Locate the cell with the specified text and output its [x, y] center coordinate. 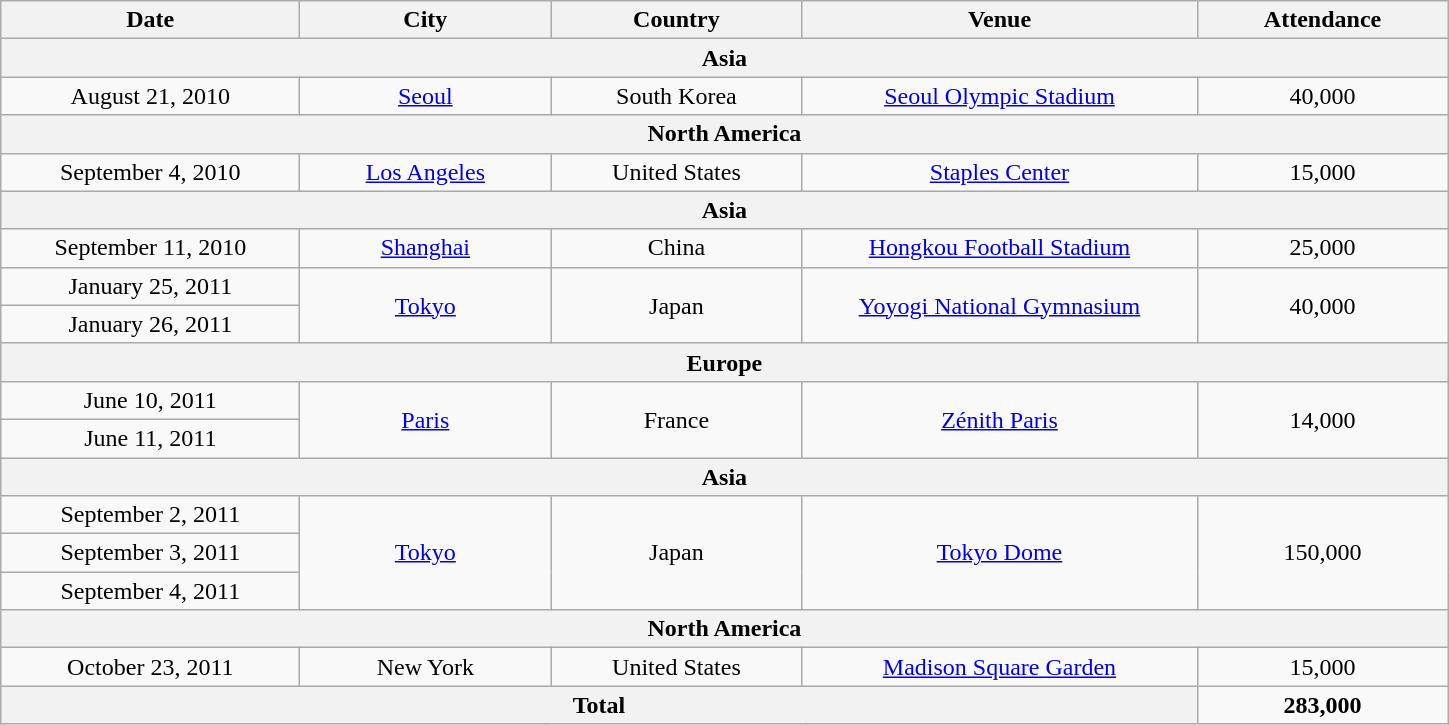
Paris [426, 419]
Madison Square Garden [1000, 667]
25,000 [1322, 248]
Tokyo Dome [1000, 553]
150,000 [1322, 553]
Yoyogi National Gymnasium [1000, 305]
Europe [724, 362]
Seoul [426, 96]
Los Angeles [426, 172]
September 4, 2010 [150, 172]
Shanghai [426, 248]
Staples Center [1000, 172]
Attendance [1322, 20]
September 4, 2011 [150, 591]
14,000 [1322, 419]
June 11, 2011 [150, 438]
South Korea [676, 96]
September 3, 2011 [150, 553]
New York [426, 667]
Hongkou Football Stadium [1000, 248]
Venue [1000, 20]
September 2, 2011 [150, 515]
August 21, 2010 [150, 96]
Seoul Olympic Stadium [1000, 96]
October 23, 2011 [150, 667]
Date [150, 20]
283,000 [1322, 705]
China [676, 248]
Total [599, 705]
January 26, 2011 [150, 324]
Country [676, 20]
Zénith Paris [1000, 419]
France [676, 419]
City [426, 20]
September 11, 2010 [150, 248]
January 25, 2011 [150, 286]
June 10, 2011 [150, 400]
